Return the [X, Y] coordinate for the center point of the cell that contains the specified text.  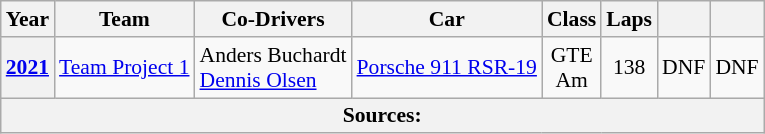
Class [572, 19]
Team Project 1 [124, 68]
Car [447, 19]
GTEAm [572, 68]
Sources: [382, 116]
Co-Drivers [274, 19]
Year [28, 19]
Team [124, 19]
138 [629, 68]
Porsche 911 RSR-19 [447, 68]
Anders Buchardt Dennis Olsen [274, 68]
2021 [28, 68]
Laps [629, 19]
